Determine the (X, Y) coordinate at the center of the cell enclosing the given text.  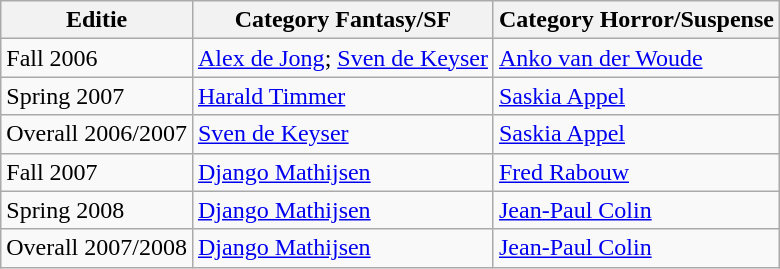
Category Horror/Suspense (636, 20)
Fred Rabouw (636, 172)
Overall 2006/2007 (97, 134)
Spring 2008 (97, 210)
Category Fantasy/SF (342, 20)
Harald Timmer (342, 96)
Anko van der Woude (636, 58)
Fall 2006 (97, 58)
Spring 2007 (97, 96)
Editie (97, 20)
Alex de Jong; Sven de Keyser (342, 58)
Sven de Keyser (342, 134)
Overall 2007/2008 (97, 248)
Fall 2007 (97, 172)
